Detect which cell encompasses the target text, then output its (X, Y) center coordinate. 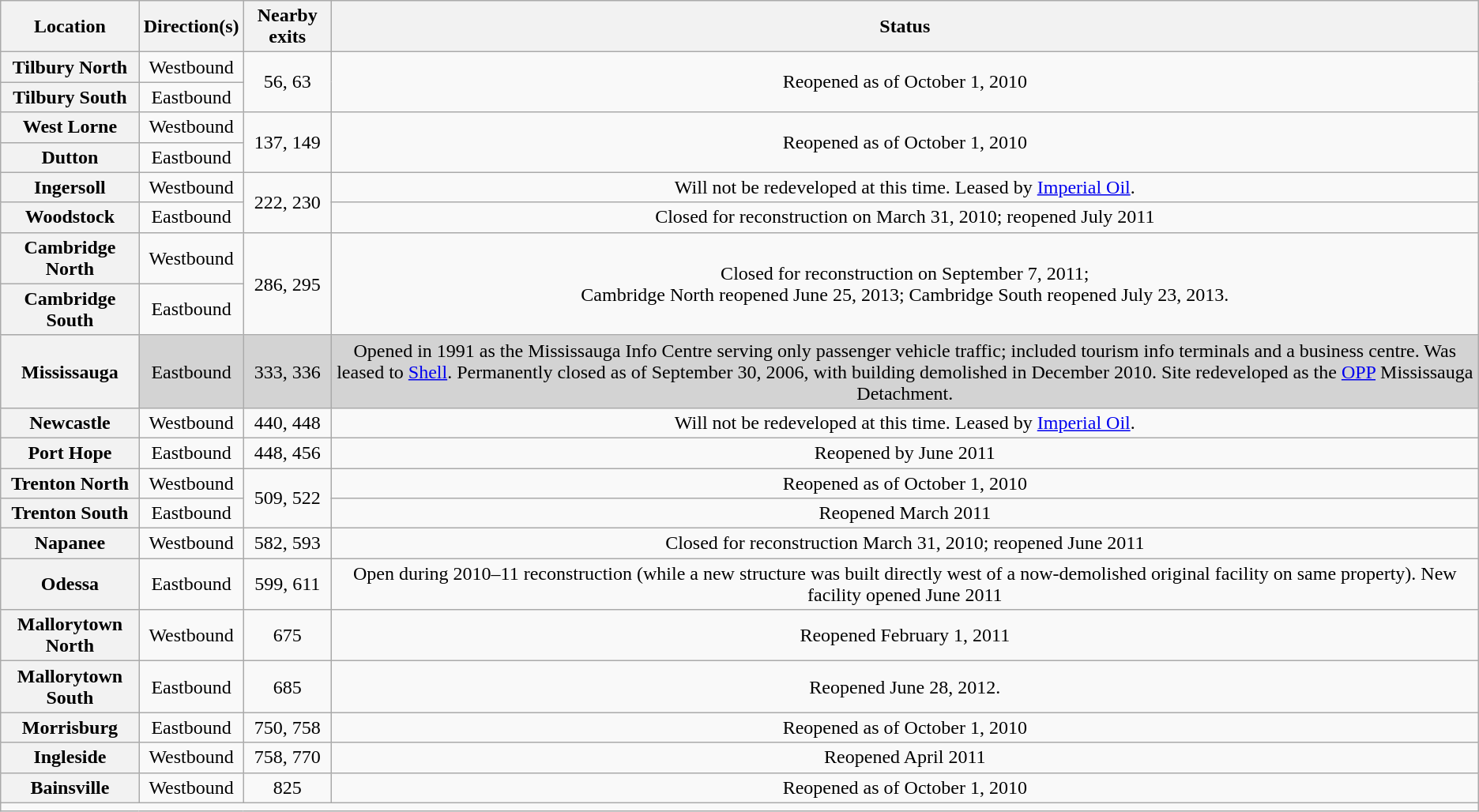
Status (905, 27)
333, 336 (288, 371)
Cambridge North (70, 258)
56, 63 (288, 82)
825 (288, 788)
Reopened February 1, 2011 (905, 635)
Morrisburg (70, 727)
Reopened March 2011 (905, 513)
Closed for reconstruction on March 31, 2010; reopened July 2011 (905, 217)
137, 149 (288, 142)
Ingleside (70, 757)
Mallorytown North (70, 635)
Port Hope (70, 453)
Reopened June 28, 2012. (905, 687)
Napanee (70, 543)
Newcastle (70, 423)
675 (288, 635)
509, 522 (288, 498)
Trenton North (70, 483)
Mississauga (70, 371)
222, 230 (288, 202)
Direction(s) (191, 27)
Tilbury North (70, 67)
Trenton South (70, 513)
West Lorne (70, 127)
750, 758 (288, 727)
599, 611 (288, 585)
Woodstock (70, 217)
Nearby exits (288, 27)
Mallorytown South (70, 687)
Odessa (70, 585)
Closed for reconstruction March 31, 2010; reopened June 2011 (905, 543)
758, 770 (288, 757)
Dutton (70, 157)
Closed for reconstruction on September 7, 2011;Cambridge North reopened June 25, 2013; Cambridge South reopened July 23, 2013. (905, 284)
Bainsville (70, 788)
Cambridge South (70, 310)
286, 295 (288, 284)
448, 456 (288, 453)
Reopened April 2011 (905, 757)
Location (70, 27)
Reopened by June 2011 (905, 453)
Tilbury South (70, 97)
440, 448 (288, 423)
685 (288, 687)
582, 593 (288, 543)
Ingersoll (70, 187)
